Search for the cell housing the specified text and yield its (X, Y) center coordinate. 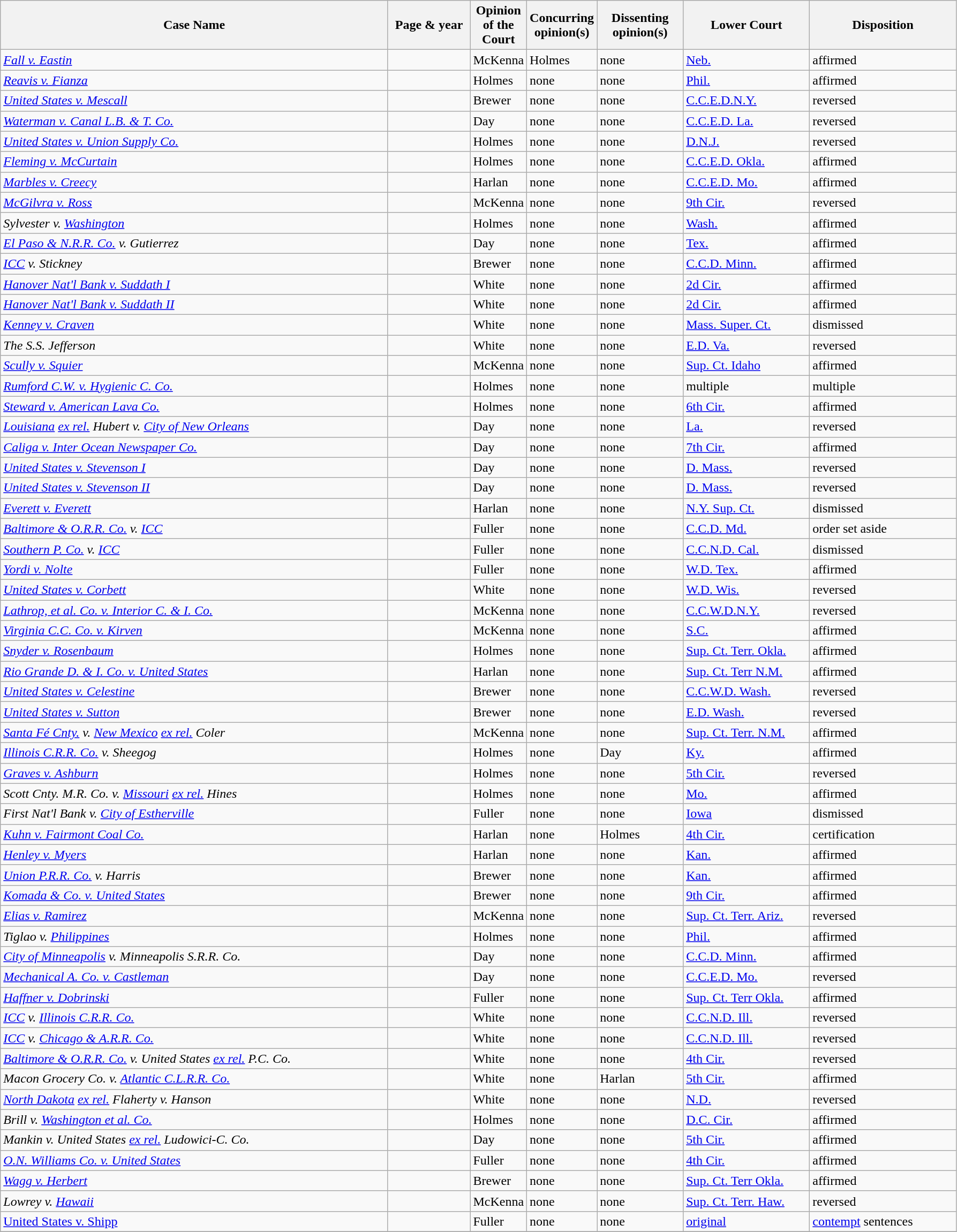
contempt sentences (883, 1221)
7th Cir. (747, 447)
Lower Court (747, 25)
Case Name (194, 25)
C.C.W.D. Wash. (747, 692)
Santa Fé Cnty. v. New Mexico ex rel. Coler (194, 732)
Disposition (883, 25)
E.D. Wash. (747, 712)
Mankin v. United States ex rel. Ludowici-C. Co. (194, 1140)
Steward v. American Lava Co. (194, 406)
Opinion of the Court (499, 25)
Mass. Super. Ct. (747, 325)
Baltimore & O.R.R. Co. v. ICC (194, 528)
El Paso & N.R.R. Co. v. Gutierrez (194, 243)
Baltimore & O.R.R. Co. v. United States ex rel. P.C. Co. (194, 1059)
Fall v. Eastin (194, 60)
Kuhn v. Fairmont Coal Co. (194, 834)
Scully v. Squier (194, 366)
C.C.W.D.N.Y. (747, 610)
C.C.N.D. Cal. (747, 549)
United States v. Mescall (194, 101)
Sup. Ct. Terr. Okla. (747, 651)
Tex. (747, 243)
United States v. Union Supply Co. (194, 141)
Ky. (747, 753)
City of Minneapolis v. Minneapolis S.R.R. Co. (194, 957)
Everett v. Everett (194, 508)
Southern P. Co. v. ICC (194, 549)
W.D. Wis. (747, 589)
Virginia C.C. Co. v. Kirven (194, 631)
United States v. Stevenson I (194, 467)
Reavis v. Fianza (194, 80)
Sup. Ct. Terr. Ariz. (747, 916)
Page & year (429, 25)
C.C.E.D.N.Y. (747, 101)
Sup. Ct. Idaho (747, 366)
Yordi v. Nolte (194, 569)
Sylvester v. Washington (194, 223)
Komada & Co. v. United States (194, 895)
Marbles v. Creecy (194, 182)
North Dakota ex rel. Flaherty v. Hanson (194, 1099)
6th Cir. (747, 406)
The S.S. Jefferson (194, 345)
W.D. Tex. (747, 569)
N.Y. Sup. Ct. (747, 508)
Dissenting opinion(s) (640, 25)
Neb. (747, 60)
Scott Cnty. M.R. Co. v. Missouri ex rel. Hines (194, 793)
Macon Grocery Co. v. Atlantic C.L.R.R. Co. (194, 1079)
United States v. Sutton (194, 712)
Snyder v. Rosenbaum (194, 651)
First Nat'l Bank v. City of Estherville (194, 814)
Sup. Ct. Terr. N.M. (747, 732)
ICC v. Illinois C.R.R. Co. (194, 1018)
Sup. Ct. Terr. Haw. (747, 1201)
Henley v. Myers (194, 855)
Hanover Nat'l Bank v. Suddath II (194, 305)
Louisiana ex rel. Hubert v. City of New Orleans (194, 427)
certification (883, 834)
D.C. Cir. (747, 1120)
D.N.J. (747, 141)
Concurring opinion(s) (562, 25)
Mechanical A. Co. v. Castleman (194, 977)
ICC v. Chicago & A.R.R. Co. (194, 1038)
Lowrey v. Hawaii (194, 1201)
O.N. Williams Co. v. United States (194, 1160)
Caliga v. Inter Ocean Newspaper Co. (194, 447)
order set aside (883, 528)
Wash. (747, 223)
C.C.E.D. La. (747, 121)
C.C.D. Md. (747, 528)
United States v. Celestine (194, 692)
United States v. Shipp (194, 1221)
ICC v. Stickney (194, 263)
Waterman v. Canal L.B. & T. Co. (194, 121)
S.C. (747, 631)
Brill v. Washington et al. Co. (194, 1120)
Graves v. Ashburn (194, 773)
United States v. Corbett (194, 589)
Kenney v. Craven (194, 325)
Hanover Nat'l Bank v. Suddath I (194, 284)
Iowa (747, 814)
Union P.R.R. Co. v. Harris (194, 875)
United States v. Stevenson II (194, 488)
original (747, 1221)
Lathrop, et al. Co. v. Interior C. & I. Co. (194, 610)
E.D. Va. (747, 345)
Haffner v. Dobrinski (194, 997)
Rio Grande D. & I. Co. v. United States (194, 671)
Tiglao v. Philippines (194, 936)
La. (747, 427)
Sup. Ct. Terr N.M. (747, 671)
Elias v. Ramirez (194, 916)
Illinois C.R.R. Co. v. Sheegog (194, 753)
Mo. (747, 793)
N.D. (747, 1099)
Fleming v. McCurtain (194, 162)
Wagg v. Herbert (194, 1181)
C.C.E.D. Okla. (747, 162)
Rumford C.W. v. Hygienic C. Co. (194, 386)
McGilvra v. Ross (194, 202)
